Return [x, y] of the center of cell containing provided text 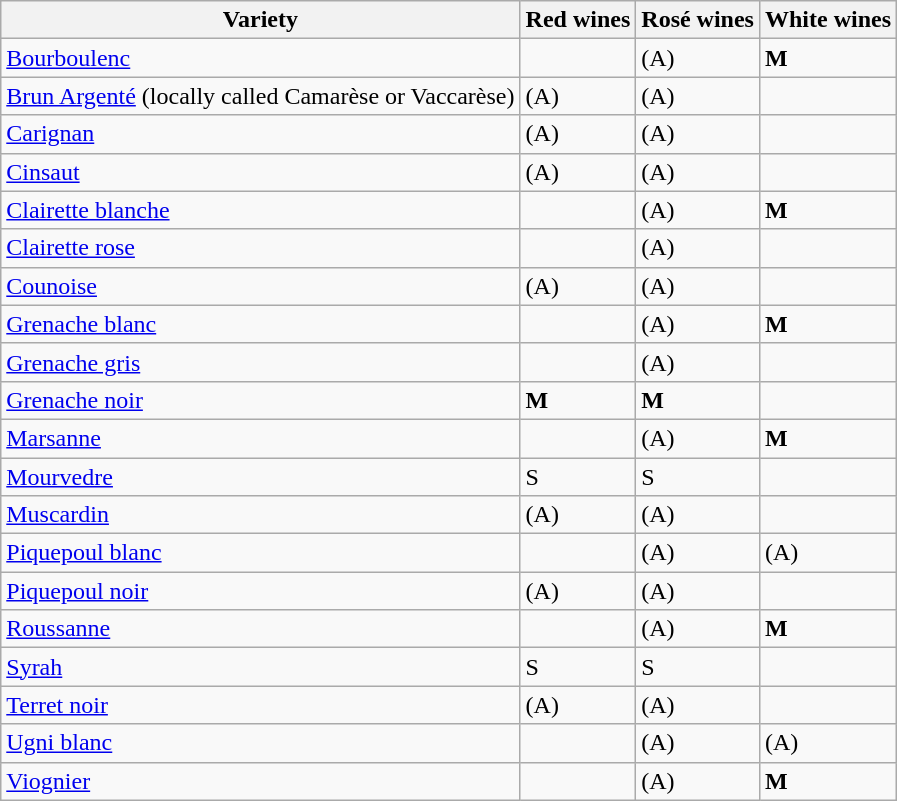
Viognier [260, 781]
Marsanne [260, 438]
Syrah [260, 667]
Brun Argenté (locally called Camarèse or Vaccarèse) [260, 96]
Terret noir [260, 705]
Rosé wines [698, 20]
White wines [828, 20]
Clairette rose [260, 248]
Variety [260, 20]
Carignan [260, 134]
Piquepoul noir [260, 591]
Roussanne [260, 629]
Grenache noir [260, 400]
Grenache blanc [260, 324]
Ugni blanc [260, 743]
Counoise [260, 286]
Clairette blanche [260, 210]
Bourboulenc [260, 58]
Cinsaut [260, 172]
Mourvedre [260, 477]
Piquepoul blanc [260, 553]
Muscardin [260, 515]
Red wines [578, 20]
Grenache gris [260, 362]
